Scan for the cell matching the given text and deliver its (x, y) coordinate at center. 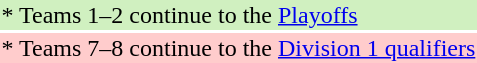
* Teams 1–2 continue to the Playoffs (238, 15)
* Teams 7–8 continue to the Division 1 qualifiers (238, 48)
